From the cell containing the given text, extract its center point as (X, Y) coordinate. 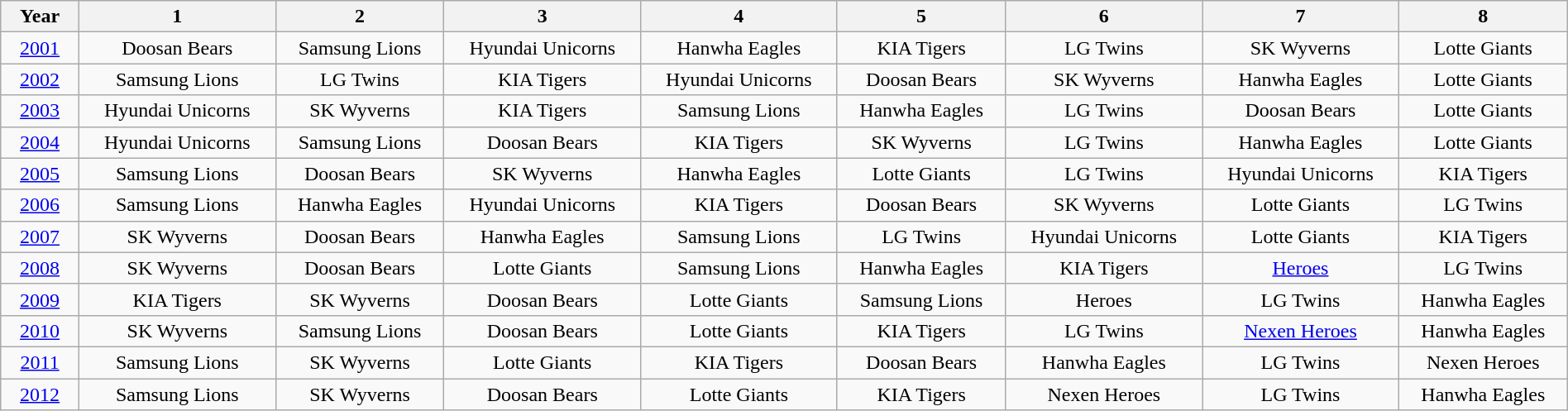
2003 (40, 111)
2005 (40, 174)
2011 (40, 362)
2004 (40, 142)
7 (1301, 17)
2009 (40, 299)
2002 (40, 79)
2006 (40, 205)
Year (40, 17)
2010 (40, 331)
2007 (40, 237)
1 (177, 17)
6 (1104, 17)
2001 (40, 48)
8 (1483, 17)
2008 (40, 268)
2 (360, 17)
4 (739, 17)
2012 (40, 394)
3 (543, 17)
5 (921, 17)
